Output the (x, y) coordinate of the center of the cell containing the given text.  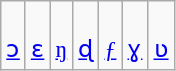
ɛ (38, 36)
ɣ (135, 36)
ƒ (110, 36)
ɖ (86, 36)
ɔ (14, 36)
ŋ (62, 36)
ʋ (161, 36)
